Pinpoint the cell where the given text exists, returning its (X, Y) midpoint coordinate. 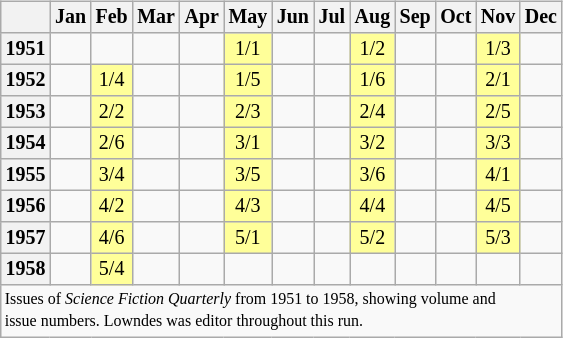
5/2 (372, 238)
2/2 (112, 112)
Mar (156, 18)
1/1 (248, 48)
4/6 (112, 238)
1951 (26, 48)
Jun (293, 18)
2/6 (112, 144)
1958 (26, 268)
3/1 (248, 144)
5/4 (112, 268)
3/4 (112, 174)
May (248, 18)
Oct (456, 18)
4/3 (248, 206)
Issues of Science Fiction Quarterly from 1951 to 1958, showing volume andissue numbers. Lowndes was editor throughout this run. (282, 311)
4/1 (498, 174)
3/3 (498, 144)
2/5 (498, 112)
1954 (26, 144)
1/5 (248, 80)
4/2 (112, 206)
3/6 (372, 174)
4/5 (498, 206)
1952 (26, 80)
1/4 (112, 80)
1957 (26, 238)
5/1 (248, 238)
1/6 (372, 80)
2/4 (372, 112)
Feb (112, 18)
Dec (541, 18)
Jan (70, 18)
Jul (332, 18)
3/2 (372, 144)
Aug (372, 18)
1956 (26, 206)
Nov (498, 18)
Sep (416, 18)
1953 (26, 112)
4/4 (372, 206)
1/3 (498, 48)
1/2 (372, 48)
1955 (26, 174)
2/1 (498, 80)
3/5 (248, 174)
5/3 (498, 238)
Apr (202, 18)
2/3 (248, 112)
